Return [X, Y] of the center of cell containing provided text 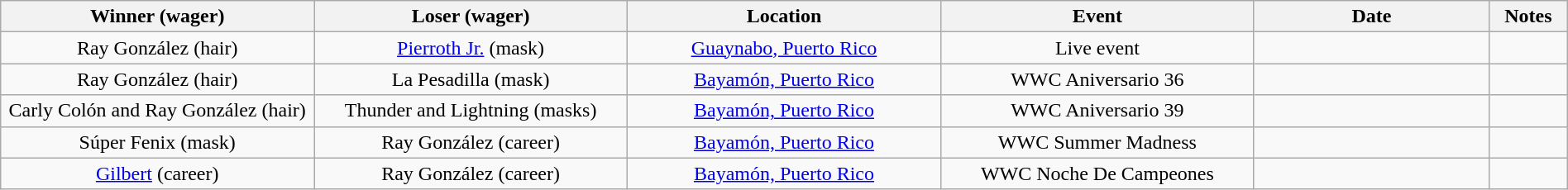
Gilbert (career) [157, 173]
Winner (wager) [157, 17]
Location [784, 17]
Súper Fenix (mask) [157, 142]
Event [1097, 17]
WWC Noche De Campeones [1097, 173]
Notes [1528, 17]
La Pesadilla (mask) [471, 79]
Live event [1097, 48]
Carly Colón and Ray González (hair) [157, 111]
Date [1371, 17]
WWC Aniversario 36 [1097, 79]
Thunder and Lightning (masks) [471, 111]
Loser (wager) [471, 17]
Guaynabo, Puerto Rico [784, 48]
WWC Aniversario 39 [1097, 111]
WWC Summer Madness [1097, 142]
Pierroth Jr. (mask) [471, 48]
